Output the [x, y] coordinate of the center of the cell containing the given text.  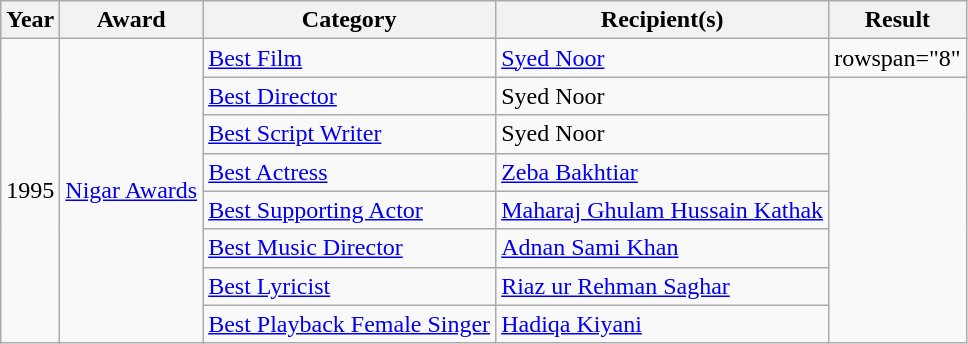
Hadiqa Kiyani [662, 324]
Year [30, 20]
Best Director [350, 96]
Best Lyricist [350, 286]
Best Music Director [350, 248]
Best Supporting Actor [350, 210]
Best Script Writer [350, 134]
Riaz ur Rehman Saghar [662, 286]
Best Film [350, 58]
Result [898, 20]
rowspan="8" [898, 58]
Maharaj Ghulam Hussain Kathak [662, 210]
Best Playback Female Singer [350, 324]
Zeba Bakhtiar [662, 172]
Category [350, 20]
1995 [30, 191]
Nigar Awards [132, 191]
Award [132, 20]
Best Actress [350, 172]
Adnan Sami Khan [662, 248]
Recipient(s) [662, 20]
